From the cell containing the given text, extract its center point as [X, Y] coordinate. 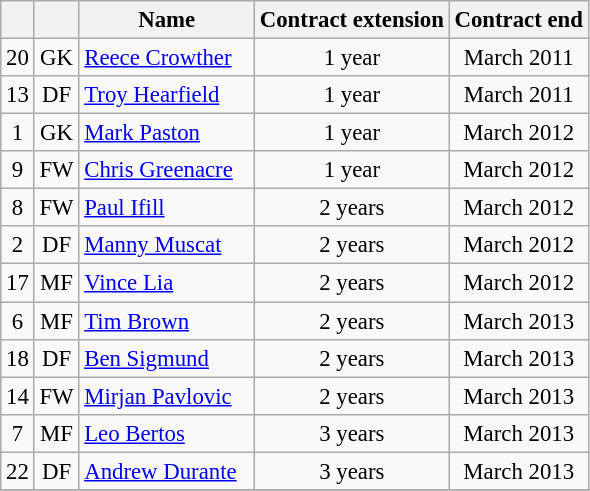
18 [18, 358]
20 [18, 58]
Contract end [518, 20]
8 [18, 208]
22 [18, 471]
Paul Ifill [167, 208]
Contract extension [352, 20]
17 [18, 283]
Mark Paston [167, 133]
Name [167, 20]
Andrew Durante [167, 471]
7 [18, 433]
14 [18, 396]
6 [18, 321]
13 [18, 95]
Vince Lia [167, 283]
Troy Hearfield [167, 95]
Ben Sigmund [167, 358]
Manny Muscat [167, 245]
Leo Bertos [167, 433]
Chris Greenacre [167, 170]
Mirjan Pavlovic [167, 396]
9 [18, 170]
1 [18, 133]
Reece Crowther [167, 58]
Tim Brown [167, 321]
2 [18, 245]
